Detect which cell encompasses the target text, then output its [X, Y] center coordinate. 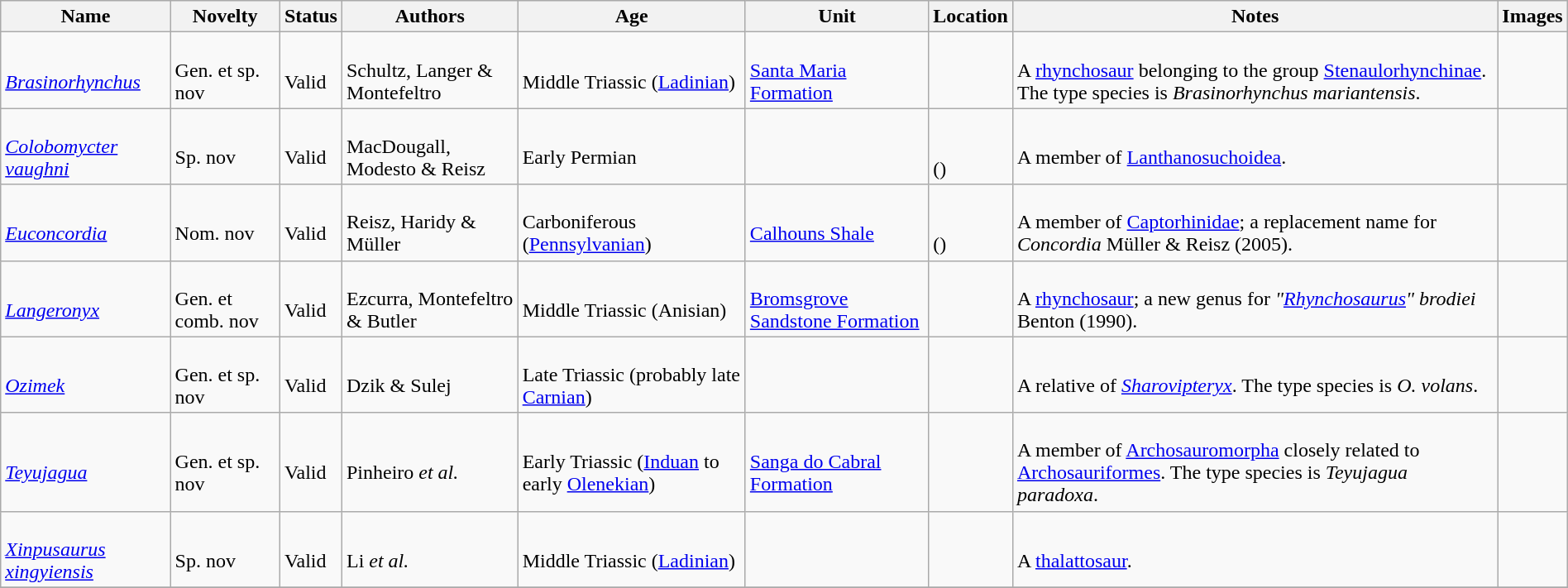
Bromsgrove Sandstone Formation [837, 299]
Ozimek [86, 375]
Nom. nov [225, 222]
A member of Archosauromorpha closely related to Archosauriformes. The type species is Teyujagua paradoxa. [1255, 461]
A rhynchosaur; a new genus for "Rhynchosaurus" brodiei Benton (1990). [1255, 299]
Ezcurra, Montefeltro & Butler [430, 299]
Status [311, 17]
MacDougall, Modesto & Reisz [430, 146]
Teyujagua [86, 461]
Schultz, Langer & Montefeltro [430, 70]
Euconcordia [86, 222]
Gen. et comb. nov [225, 299]
Age [632, 17]
Dzik & Sulej [430, 375]
Notes [1255, 17]
Sanga do Cabral Formation [837, 461]
Novelty [225, 17]
Late Triassic (probably late Carnian) [632, 375]
Images [1532, 17]
Reisz, Haridy & Müller [430, 222]
Calhouns Shale [837, 222]
Location [971, 17]
Colobomycter vaughni [86, 146]
Unit [837, 17]
Authors [430, 17]
Early Triassic (Induan to early Olenekian) [632, 461]
Santa Maria Formation [837, 70]
Early Permian [632, 146]
Name [86, 17]
Li et al. [430, 549]
Xinpusaurus xingyiensis [86, 549]
Pinheiro et al. [430, 461]
Middle Triassic (Anisian) [632, 299]
Brasinorhynchus [86, 70]
A member of Captorhinidae; a replacement name for Concordia Müller & Reisz (2005). [1255, 222]
A thalattosaur. [1255, 549]
A member of Lanthanosuchoidea. [1255, 146]
A rhynchosaur belonging to the group Stenaulorhynchinae. The type species is Brasinorhynchus mariantensis. [1255, 70]
A relative of Sharovipteryx. The type species is O. volans. [1255, 375]
Carboniferous (Pennsylvanian) [632, 222]
Langeronyx [86, 299]
